Provide the (X, Y) coordinate of the cell's center where the given text is located.  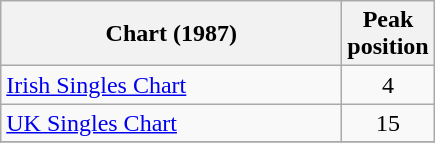
Irish Singles Chart (172, 85)
15 (388, 123)
UK Singles Chart (172, 123)
Chart (1987) (172, 34)
Peakposition (388, 34)
4 (388, 85)
